Search for the cell housing the specified text and yield its (x, y) center coordinate. 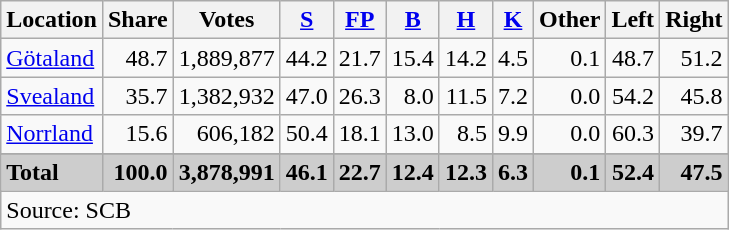
Location (52, 20)
15.6 (138, 134)
Left (633, 20)
7.2 (512, 96)
4.5 (512, 58)
18.1 (360, 134)
8.5 (466, 134)
12.4 (412, 172)
9.9 (512, 134)
8.0 (412, 96)
50.4 (306, 134)
Götaland (52, 58)
39.7 (694, 134)
FP (360, 20)
14.2 (466, 58)
Votes (226, 20)
606,182 (226, 134)
Source: SCB (364, 210)
6.3 (512, 172)
Total (52, 172)
Norrland (52, 134)
B (412, 20)
Other (570, 20)
Svealand (52, 96)
K (512, 20)
13.0 (412, 134)
Right (694, 20)
100.0 (138, 172)
22.7 (360, 172)
60.3 (633, 134)
11.5 (466, 96)
47.0 (306, 96)
Share (138, 20)
52.4 (633, 172)
51.2 (694, 58)
1,889,877 (226, 58)
21.7 (360, 58)
15.4 (412, 58)
H (466, 20)
54.2 (633, 96)
12.3 (466, 172)
3,878,991 (226, 172)
47.5 (694, 172)
S (306, 20)
1,382,932 (226, 96)
35.7 (138, 96)
44.2 (306, 58)
45.8 (694, 96)
46.1 (306, 172)
26.3 (360, 96)
